Find where the given text appears and provide that cell's center as (x, y) coordinate. 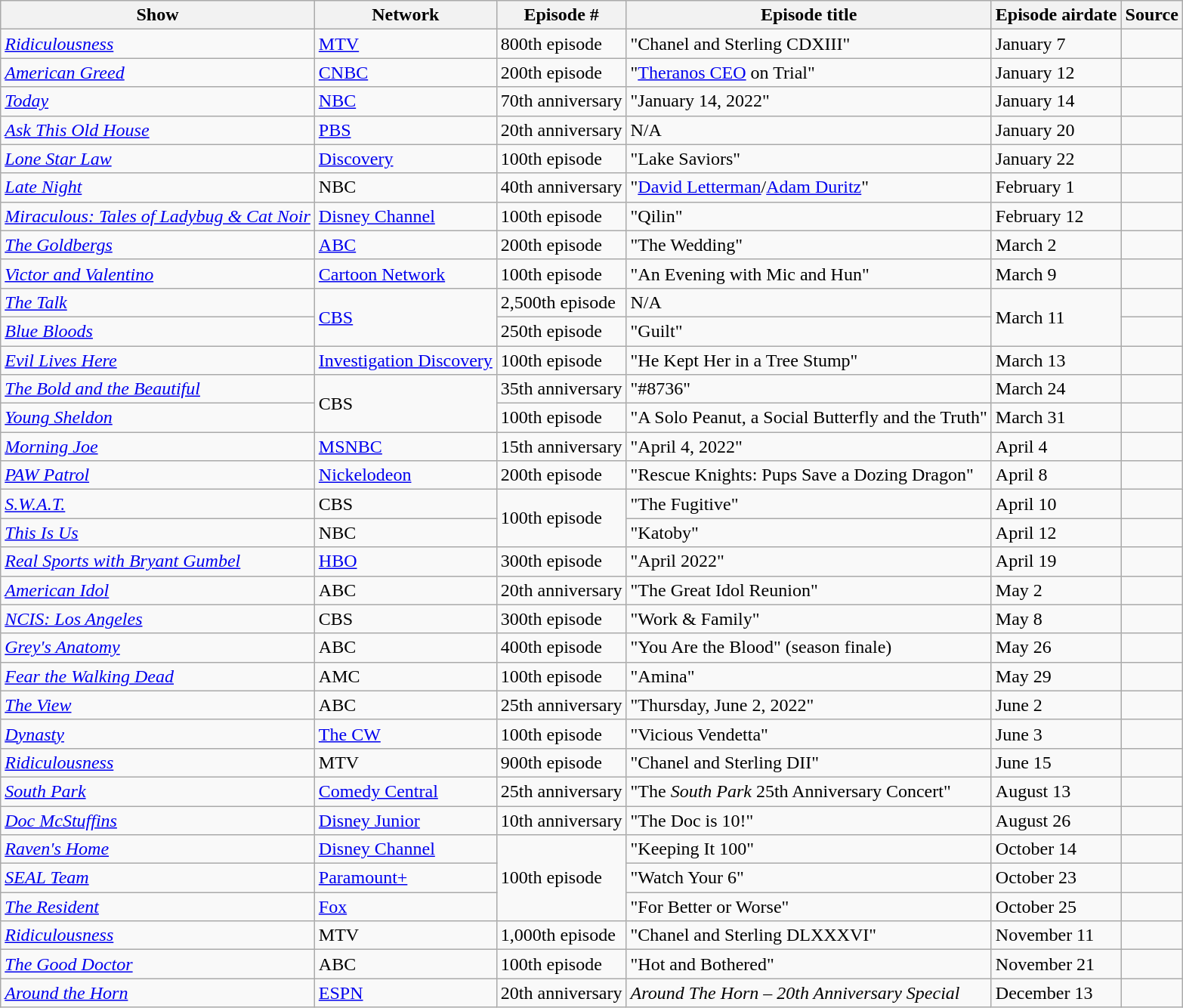
Victor and Valentino (158, 274)
April 8 (1056, 475)
"Thursday, June 2, 2022" (808, 705)
The Bold and the Beautiful (158, 389)
"The Doc is 10!" (808, 820)
CNBC (405, 73)
Disney Junior (405, 820)
"For Better or Worse" (808, 907)
March 2 (1056, 245)
April 19 (1056, 561)
NCIS: Los Angeles (158, 619)
S.W.A.T. (158, 504)
"Chanel and Sterling DII" (808, 762)
"The Fugitive" (808, 504)
May 29 (1056, 676)
January 22 (1056, 159)
August 26 (1056, 820)
Comedy Central (405, 791)
January 20 (1056, 130)
Around The Horn – 20th Anniversary Special (808, 993)
Source (1151, 15)
March 13 (1056, 360)
Cartoon Network (405, 274)
"Theranos CEO on Trial" (808, 73)
"The South Park 25th Anniversary Concert" (808, 791)
Investigation Discovery (405, 360)
"David Letterman/Adam Duritz" (808, 187)
South Park (158, 791)
The Good Doctor (158, 964)
The Goldbergs (158, 245)
HBO (405, 561)
April 10 (1056, 504)
American Idol (158, 590)
250th episode (561, 331)
900th episode (561, 762)
October 14 (1056, 849)
"Katoby" (808, 533)
Show (158, 15)
March 24 (1056, 389)
October 23 (1056, 878)
"Watch Your 6" (808, 878)
PBS (405, 130)
February 12 (1056, 216)
"Lake Saviors" (808, 159)
"He Kept Her in a Tree Stump" (808, 360)
June 2 (1056, 705)
January 12 (1056, 73)
"Chanel and Sterling CDXIII" (808, 44)
"Rescue Knights: Pups Save a Dozing Dragon" (808, 475)
Lone Star Law (158, 159)
March 31 (1056, 418)
"An Evening with Mic and Hun" (808, 274)
"The Great Idol Reunion" (808, 590)
"Work & Family" (808, 619)
Evil Lives Here (158, 360)
November 11 (1056, 935)
Blue Bloods (158, 331)
Doc McStuffins (158, 820)
Morning Joe (158, 447)
February 1 (1056, 187)
400th episode (561, 648)
"Hot and Bothered" (808, 964)
April 12 (1056, 533)
35th anniversary (561, 389)
MSNBC (405, 447)
40th anniversary (561, 187)
Episode title (808, 15)
Dynasty (158, 734)
January 14 (1056, 101)
This Is Us (158, 533)
October 25 (1056, 907)
"Amina" (808, 676)
Paramount+ (405, 878)
Young Sheldon (158, 418)
"Chanel and Sterling DLXXXVI" (808, 935)
"Keeping It 100" (808, 849)
Grey's Anatomy (158, 648)
Network (405, 15)
15th anniversary (561, 447)
May 8 (1056, 619)
Real Sports with Bryant Gumbel (158, 561)
December 13 (1056, 993)
Today (158, 101)
June 15 (1056, 762)
70th anniversary (561, 101)
Late Night (158, 187)
"April 4, 2022" (808, 447)
Ask This Old House (158, 130)
1,000th episode (561, 935)
800th episode (561, 44)
AMC (405, 676)
Nickelodeon (405, 475)
Fear the Walking Dead (158, 676)
May 2 (1056, 590)
The Resident (158, 907)
January 7 (1056, 44)
"January 14, 2022" (808, 101)
May 26 (1056, 648)
June 3 (1056, 734)
August 13 (1056, 791)
"April 2022" (808, 561)
ESPN (405, 993)
Fox (405, 907)
"#8736" (808, 389)
2,500th episode (561, 302)
The CW (405, 734)
The View (158, 705)
Discovery (405, 159)
Around the Horn (158, 993)
November 21 (1056, 964)
March 11 (1056, 317)
April 4 (1056, 447)
Episode airdate (1056, 15)
SEAL Team (158, 878)
"You Are the Blood" (season finale) (808, 648)
"A Solo Peanut, a Social Butterfly and the Truth" (808, 418)
10th anniversary (561, 820)
The Talk (158, 302)
"The Wedding" (808, 245)
"Qilin" (808, 216)
American Greed (158, 73)
"Vicious Vendetta" (808, 734)
PAW Patrol (158, 475)
March 9 (1056, 274)
Raven's Home (158, 849)
"Guilt" (808, 331)
Miraculous: Tales of Ladybug & Cat Noir (158, 216)
Episode # (561, 15)
